Find where the given text appears and provide that cell's center as (x, y) coordinate. 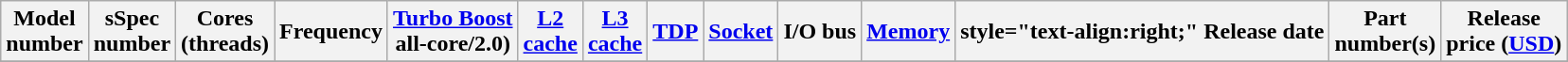
Partnumber(s) (1385, 32)
TDP (676, 32)
sSpecnumber (132, 32)
Socket (740, 32)
Cores(threads) (225, 32)
Memory (909, 32)
L2cache (550, 32)
L3cache (615, 32)
I/O bus (820, 32)
Modelnumber (45, 32)
Turbo Boostall-core/2.0) (453, 32)
style="text-align:right;" Release date (1142, 32)
Frequency (331, 32)
Releaseprice (USD) (1504, 32)
